Locate the cell with the specified text and output its (x, y) center coordinate. 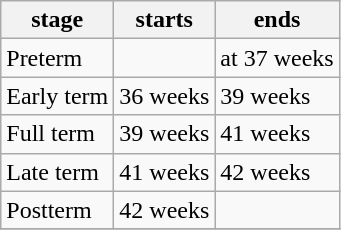
36 weeks (164, 96)
Late term (58, 172)
starts (164, 20)
Postterm (58, 210)
at 37 weeks (277, 58)
stage (58, 20)
ends (277, 20)
Preterm (58, 58)
Full term (58, 134)
Early term (58, 96)
